Scan for the cell matching the given text and deliver its [X, Y] coordinate at center. 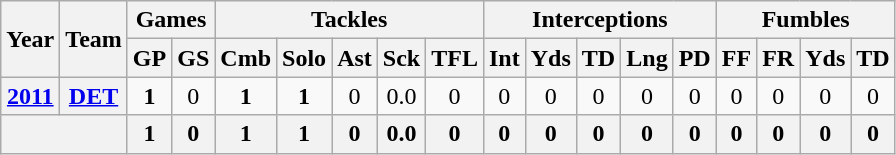
2011 [30, 96]
GP [149, 58]
FR [778, 58]
Tackles [350, 20]
PD [694, 58]
Interceptions [600, 20]
Solo [304, 58]
DET [94, 96]
Cmb [246, 58]
Year [30, 39]
Lng [647, 58]
GS [194, 58]
FF [736, 58]
Games [170, 20]
Sck [401, 58]
Ast [355, 58]
Fumbles [806, 20]
Team [94, 39]
TFL [455, 58]
Int [504, 58]
